Locate the cell with the specified text and output its (x, y) center coordinate. 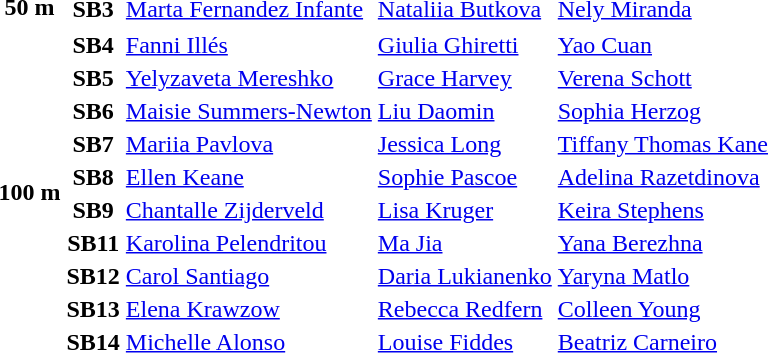
SB7 (93, 144)
Rebecca Redfern (464, 309)
SB11 (93, 243)
Chantalle Zijderveld (248, 210)
Karolina Pelendritou (248, 243)
SB8 (93, 177)
SB13 (93, 309)
Jessica Long (464, 144)
Fanni Illés (248, 45)
Grace Harvey (464, 78)
Carol Santiago (248, 276)
Elena Krawzow (248, 309)
Ma Jia (464, 243)
Giulia Ghiretti (464, 45)
Liu Daomin (464, 111)
Sophie Pascoe (464, 177)
SB9 (93, 210)
SB6 (93, 111)
Lisa Kruger (464, 210)
Ellen Keane (248, 177)
SB12 (93, 276)
Yelyzaveta Mereshko (248, 78)
SB5 (93, 78)
Mariia Pavlova (248, 144)
SB4 (93, 45)
Maisie Summers-Newton (248, 111)
Daria Lukianenko (464, 276)
